Return the [X, Y] coordinate for the center point of the cell that contains the specified text.  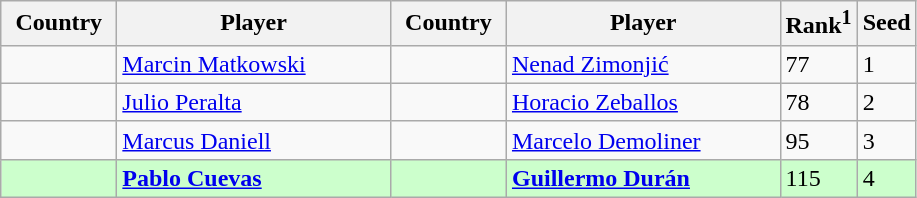
115 [818, 178]
78 [818, 102]
Marcus Daniell [254, 140]
Nenad Zimonjić [643, 64]
1 [886, 64]
Horacio Zeballos [643, 102]
Guillermo Durán [643, 178]
Marcelo Demoliner [643, 140]
Julio Peralta [254, 102]
77 [818, 64]
Pablo Cuevas [254, 178]
95 [818, 140]
Rank1 [818, 24]
Marcin Matkowski [254, 64]
Seed [886, 24]
3 [886, 140]
2 [886, 102]
4 [886, 178]
